Locate the cell with the specified text and output its (x, y) center coordinate. 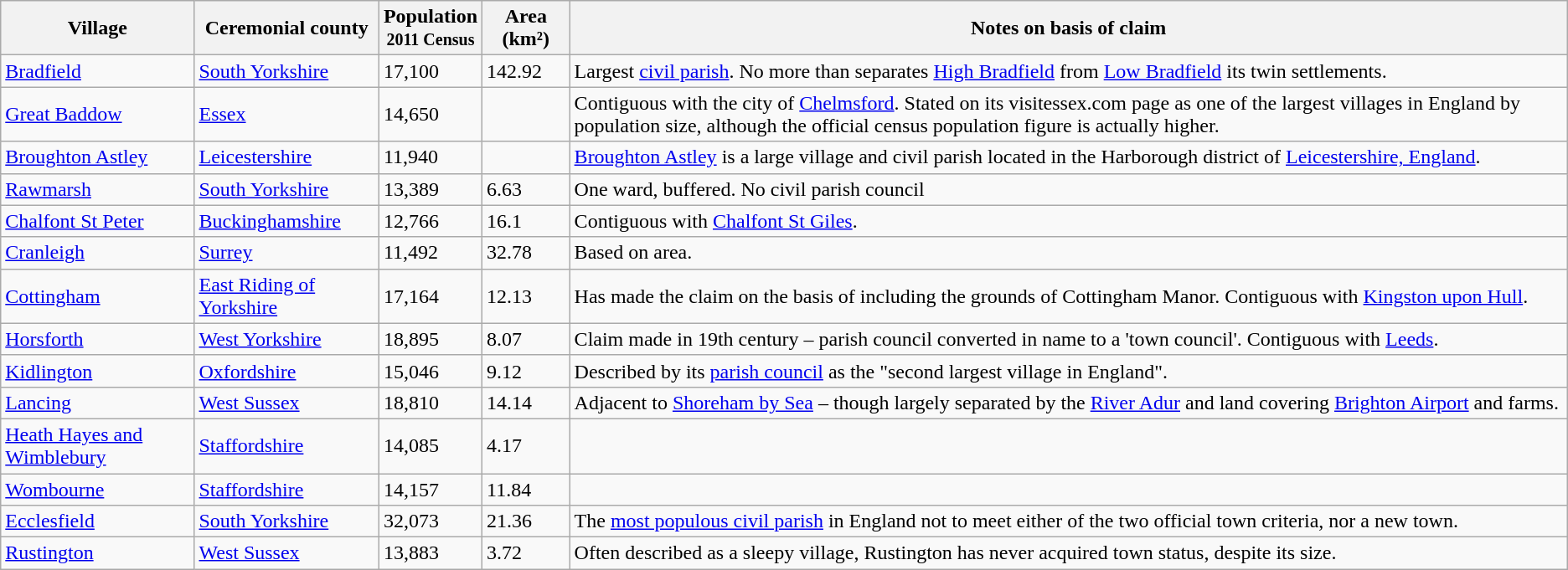
14.14 (526, 403)
Cottingham (97, 296)
Area (km²) (526, 28)
9.12 (526, 371)
32,073 (431, 521)
Has made the claim on the basis of including the grounds of Cottingham Manor. Contiguous with Kingston upon Hull. (1069, 296)
Surrey (286, 253)
21.36 (526, 521)
15,046 (431, 371)
8.07 (526, 339)
12,766 (431, 221)
Bradfield (97, 71)
Great Baddow (97, 114)
3.72 (526, 553)
Chalfont St Peter (97, 221)
Rawmarsh (97, 189)
Kidlington (97, 371)
17,164 (431, 296)
Broughton Astley (97, 157)
18,810 (431, 403)
Oxfordshire (286, 371)
17,100 (431, 71)
Lancing (97, 403)
West Yorkshire (286, 339)
Village (97, 28)
6.63 (526, 189)
Heath Hayes and Wimblebury (97, 445)
Adjacent to Shoreham by Sea – though largely separated by the River Adur and land covering Brighton Airport and farms. (1069, 403)
One ward, buffered. No civil parish council (1069, 189)
Cranleigh (97, 253)
Claim made in 19th century – parish council converted in name to a 'town council'. Contiguous with Leeds. (1069, 339)
Wombourne (97, 490)
Notes on basis of claim (1069, 28)
Described by its parish council as the "second largest village in England". (1069, 371)
14,157 (431, 490)
Often described as a sleepy village, Rustington has never acquired town status, despite its size. (1069, 553)
Ceremonial county (286, 28)
13,883 (431, 553)
11.84 (526, 490)
14,650 (431, 114)
4.17 (526, 445)
Essex (286, 114)
142.92 (526, 71)
11,492 (431, 253)
Buckinghamshire (286, 221)
32.78 (526, 253)
Broughton Astley is a large village and civil parish located in the Harborough district of Leicestershire, England. (1069, 157)
14,085 (431, 445)
16.1 (526, 221)
Ecclesfield (97, 521)
Horsforth (97, 339)
The most populous civil parish in England not to meet either of the two official town criteria, nor a new town. (1069, 521)
Leicestershire (286, 157)
Rustington (97, 553)
East Riding of Yorkshire (286, 296)
11,940 (431, 157)
Based on area. (1069, 253)
Contiguous with Chalfont St Giles. (1069, 221)
18,895 (431, 339)
Population2011 Census (431, 28)
Largest civil parish. No more than separates High Bradfield from Low Bradfield its twin settlements. (1069, 71)
12.13 (526, 296)
13,389 (431, 189)
